Provide the (x, y) coordinate of the cell's center where the given text is located.  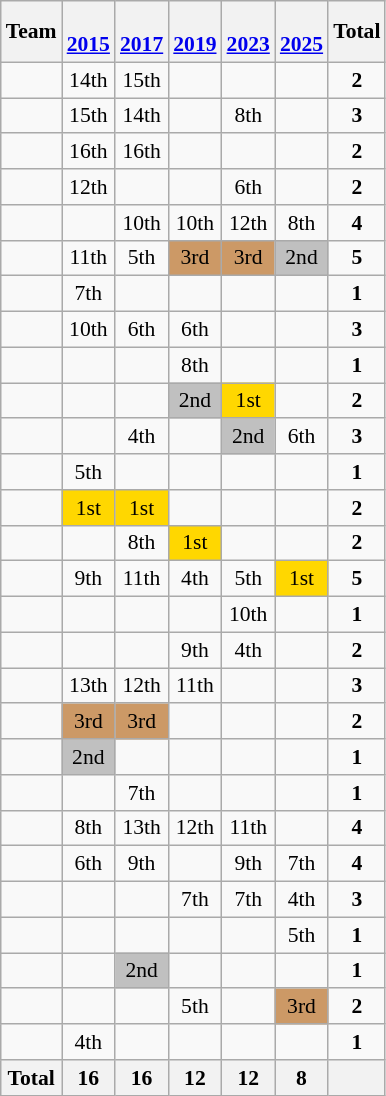
Team (32, 32)
8 (302, 1078)
2015 (88, 32)
2017 (142, 32)
2025 (302, 32)
2019 (194, 32)
2023 (248, 32)
